Output the (x, y) coordinate of the center of the cell containing the given text.  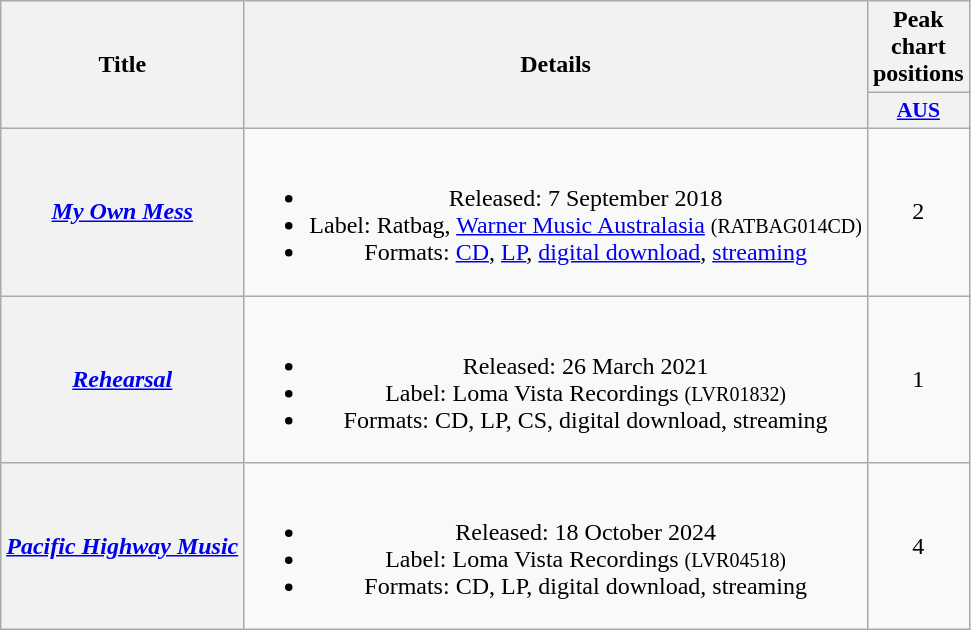
Pacific Highway Music (122, 546)
AUS (918, 111)
1 (918, 380)
Title (122, 65)
Peak chart positions (918, 47)
Released: 7 September 2018Label: Ratbag, Warner Music Australasia (RATBAG014CD)Formats: CD, LP, digital download, streaming (556, 212)
Details (556, 65)
2 (918, 212)
My Own Mess (122, 212)
Rehearsal (122, 380)
Released: 18 October 2024Label: Loma Vista Recordings (LVR04518)Formats: CD, LP, digital download, streaming (556, 546)
4 (918, 546)
Released: 26 March 2021Label: Loma Vista Recordings (LVR01832)Formats: CD, LP, CS, digital download, streaming (556, 380)
